Extract the (x, y) coordinate from the center of the cell holding the provided text.  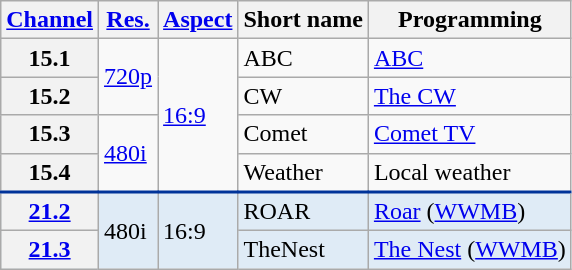
15.4 (50, 172)
The Nest (WWMB) (470, 250)
15.1 (50, 58)
15.2 (50, 96)
Roar (WWMB) (470, 212)
15.3 (50, 134)
Aspect (198, 20)
720p (128, 77)
21.3 (50, 250)
Weather (303, 172)
Comet (303, 134)
Comet TV (470, 134)
TheNest (303, 250)
21.2 (50, 212)
ROAR (303, 212)
CW (303, 96)
Local weather (470, 172)
Res. (128, 20)
Channel (50, 20)
Programming (470, 20)
The CW (470, 96)
Short name (303, 20)
